Return (x, y) of the center of cell containing provided text 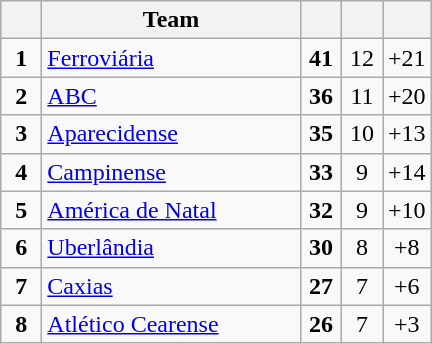
+10 (406, 210)
35 (320, 134)
1 (22, 58)
11 (362, 96)
Caxias (172, 286)
33 (320, 172)
Campinense (172, 172)
36 (320, 96)
4 (22, 172)
+6 (406, 286)
América de Natal (172, 210)
+8 (406, 248)
12 (362, 58)
Atlético Cearense (172, 324)
ABC (172, 96)
27 (320, 286)
+3 (406, 324)
+21 (406, 58)
2 (22, 96)
5 (22, 210)
Uberlândia (172, 248)
32 (320, 210)
Ferroviária (172, 58)
41 (320, 58)
3 (22, 134)
+13 (406, 134)
Team (172, 20)
+14 (406, 172)
6 (22, 248)
10 (362, 134)
30 (320, 248)
26 (320, 324)
+20 (406, 96)
Aparecidense (172, 134)
